From the cell containing the given text, extract its center point as [X, Y] coordinate. 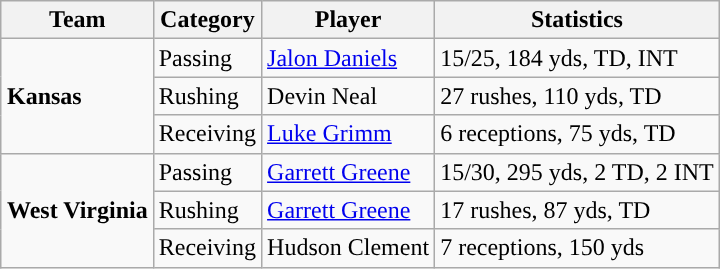
Jalon Daniels [348, 58]
15/30, 295 yds, 2 TD, 2 INT [578, 172]
Category [207, 20]
15/25, 184 yds, TD, INT [578, 58]
Statistics [578, 20]
27 rushes, 110 yds, TD [578, 96]
West Virginia [77, 210]
17 rushes, 87 yds, TD [578, 210]
7 receptions, 150 yds [578, 248]
Player [348, 20]
Team [77, 20]
Kansas [77, 96]
Hudson Clement [348, 248]
6 receptions, 75 yds, TD [578, 134]
Devin Neal [348, 96]
Luke Grimm [348, 134]
